Identify which cell holds the provided text, then report its [X, Y] central coordinate. 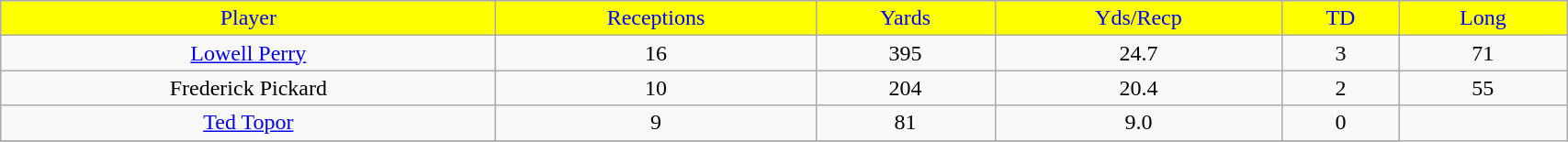
81 [906, 123]
71 [1483, 53]
9 [656, 123]
Yds/Recp [1139, 18]
3 [1341, 53]
20.4 [1139, 88]
55 [1483, 88]
2 [1341, 88]
16 [656, 53]
Ted Topor [248, 123]
10 [656, 88]
Yards [906, 18]
395 [906, 53]
Long [1483, 18]
24.7 [1139, 53]
Receptions [656, 18]
0 [1341, 123]
204 [906, 88]
Lowell Perry [248, 53]
Frederick Pickard [248, 88]
Player [248, 18]
9.0 [1139, 123]
TD [1341, 18]
